Return the [X, Y] coordinate for the center point of the cell that contains the specified text.  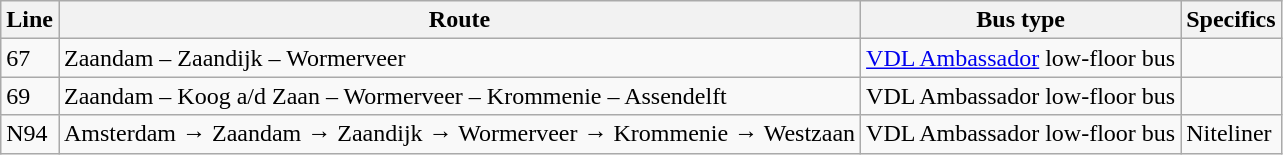
Route [459, 20]
N94 [30, 134]
Bus type [1021, 20]
Zaandam – Koog a/d Zaan – Wormerveer – Krommenie – Assendelft [459, 96]
69 [30, 96]
Line [30, 20]
Zaandam – Zaandijk – Wormerveer [459, 58]
Amsterdam → Zaandam → Zaandijk → Wormerveer → Krommenie → Westzaan [459, 134]
67 [30, 58]
Specifics [1231, 20]
Niteliner [1231, 134]
